Pinpoint the cell where the given text exists, returning its (X, Y) midpoint coordinate. 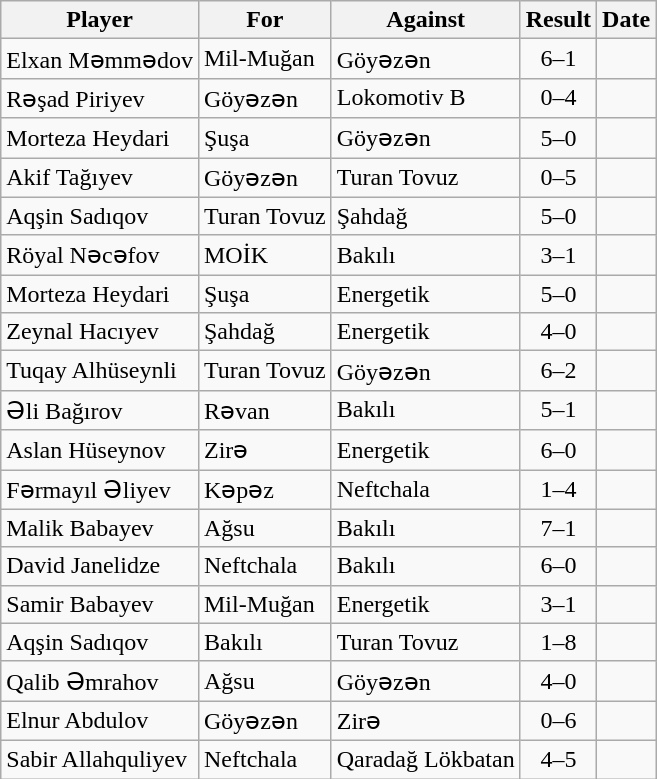
Date (626, 20)
Elnur Abdulov (100, 721)
Sabir Allahquliyev (100, 759)
6–2 (558, 371)
Əli Bağırov (100, 410)
Fərmayıl Əliyev (100, 490)
Against (426, 20)
Tuqay Alhüseynli (100, 371)
Samir Babayev (100, 604)
Zeynal Hacıyev (100, 332)
0–6 (558, 721)
For (264, 20)
1–8 (558, 642)
Malik Babayev (100, 528)
0–5 (558, 178)
0–4 (558, 98)
Rəvan (264, 410)
Rəşad Piriyev (100, 98)
Qalib Əmrahov (100, 681)
Lokomotiv B (426, 98)
Kəpəz (264, 490)
Player (100, 20)
Result (558, 20)
7–1 (558, 528)
Röyal Nəcəfov (100, 255)
Aslan Hüseynov (100, 450)
Akif Tağıyev (100, 178)
Qaradağ Lökbatan (426, 759)
6–1 (558, 59)
1–4 (558, 490)
MOİK (264, 255)
4–5 (558, 759)
Elxan Məmmədov (100, 59)
David Janelidze (100, 566)
5–1 (558, 410)
